Provide the (X, Y) coordinate of the cell's center where the given text is located.  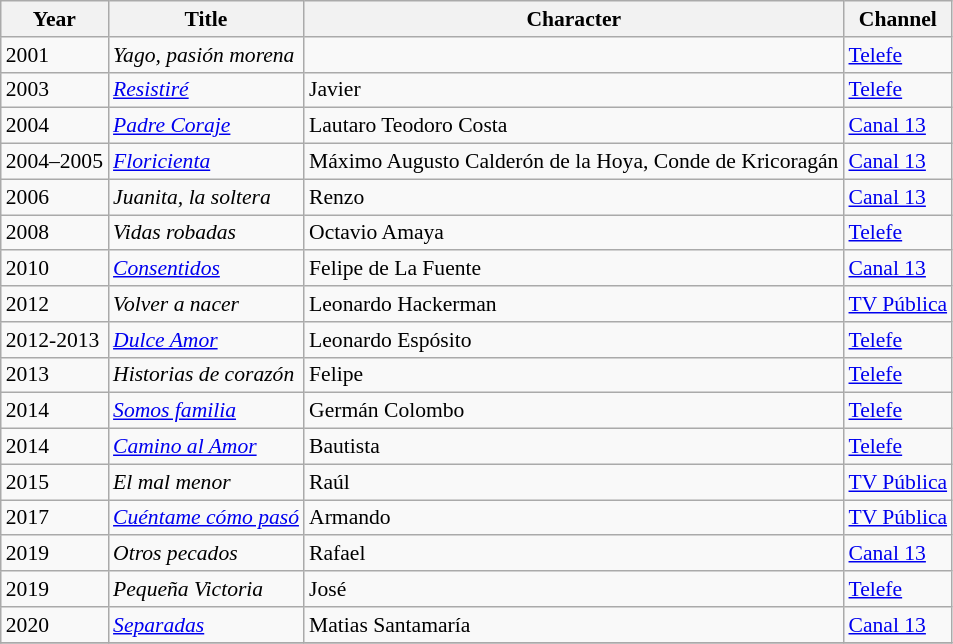
Cuéntame cómo pasó (206, 518)
Consentidos (206, 269)
Pequeña Victoria (206, 589)
Juanita, la soltera (206, 197)
Felipe de La Fuente (574, 269)
Felipe (574, 375)
Title (206, 19)
2004 (54, 126)
Rafael (574, 554)
Renzo (574, 197)
2006 (54, 197)
Resistiré (206, 90)
Yago, pasión morena (206, 55)
Máximo Augusto Calderón de la Hoya, Conde de Kricoragán (574, 162)
Otros pecados (206, 554)
2004–2005 (54, 162)
2015 (54, 482)
2003 (54, 90)
Leonardo Hackerman (574, 304)
2017 (54, 518)
Germán Colombo (574, 411)
Leonardo Espósito (574, 340)
Character (574, 19)
Channel (898, 19)
Historias de corazón (206, 375)
2012-2013 (54, 340)
Javier (574, 90)
Bautista (574, 447)
Dulce Amor (206, 340)
2010 (54, 269)
2012 (54, 304)
Raúl (574, 482)
Floricienta (206, 162)
Volver a nacer (206, 304)
2013 (54, 375)
José (574, 589)
Vidas robadas (206, 233)
El mal menor (206, 482)
Year (54, 19)
Armando (574, 518)
Camino al Amor (206, 447)
2008 (54, 233)
Octavio Amaya (574, 233)
Matias Santamaría (574, 625)
Lautaro Teodoro Costa (574, 126)
Separadas (206, 625)
Padre Coraje (206, 126)
2020 (54, 625)
Somos familia (206, 411)
2001 (54, 55)
